Output the [X, Y] coordinate of the center of the cell containing the given text.  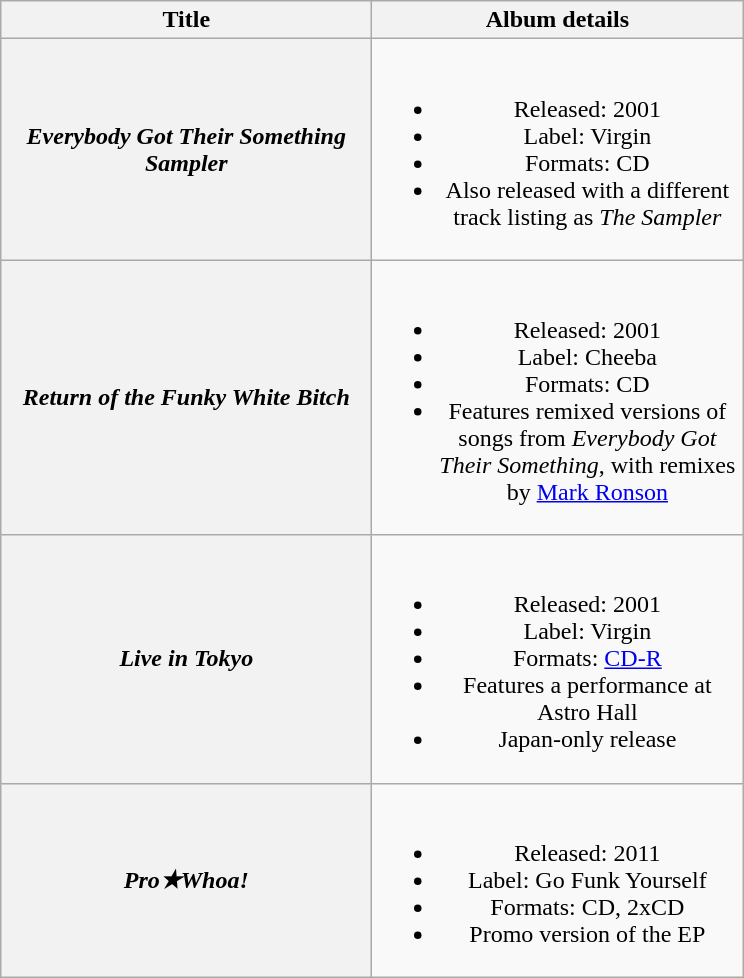
Title [186, 20]
Return of the Funky White Bitch [186, 398]
Everybody Got Their Something Sampler [186, 150]
Released: 2001Label: VirginFormats: CD-RFeatures a performance at Astro HallJapan-only release [558, 659]
Released: 2001Label: VirginFormats: CDAlso released with a different track listing as The Sampler [558, 150]
Pro★Whoa! [186, 880]
Released: 2011Label: Go Funk YourselfFormats: CD, 2xCDPromo version of the EP [558, 880]
Released: 2001Label: CheebaFormats: CDFeatures remixed versions of songs from Everybody Got Their Something, with remixes by Mark Ronson [558, 398]
Album details [558, 20]
Live in Tokyo [186, 659]
